Provide the (x, y) coordinate of the cell's center where the given text is located.  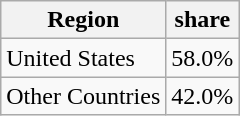
Other Countries (84, 96)
Region (84, 20)
United States (84, 58)
42.0% (202, 96)
share (202, 20)
58.0% (202, 58)
